Scan for the cell matching the given text and deliver its (X, Y) coordinate at center. 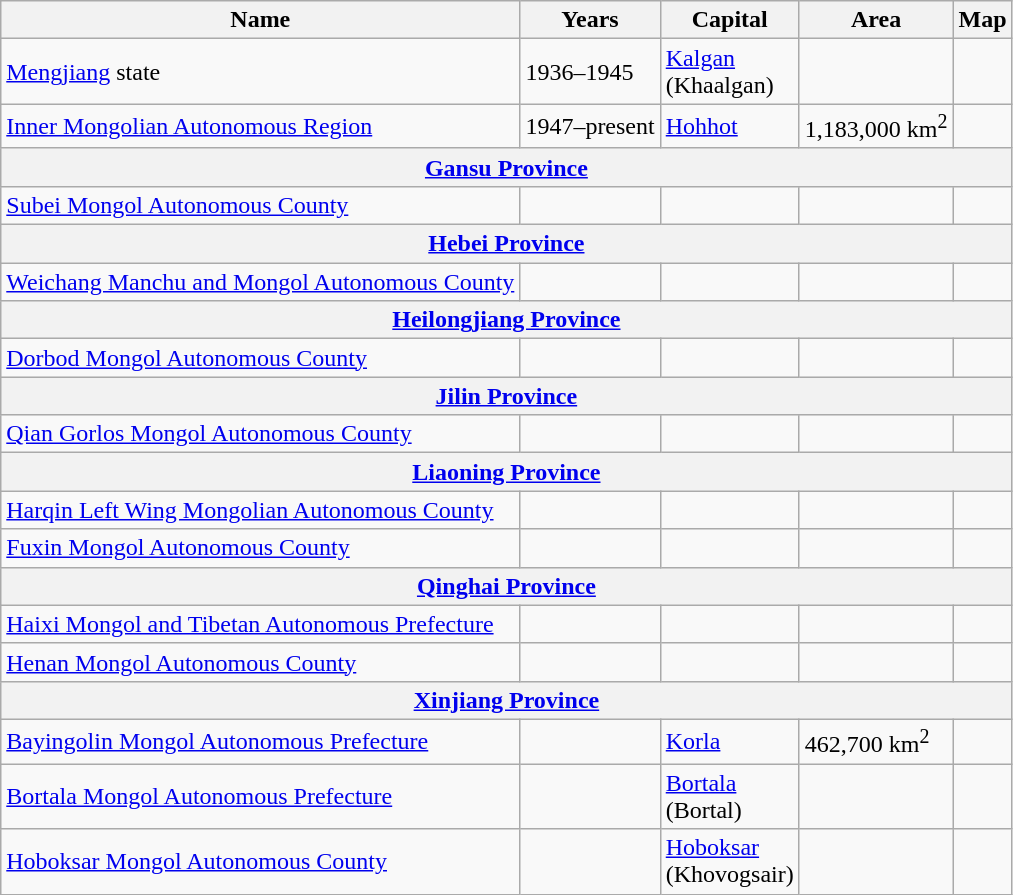
Heilongjiang Province (506, 320)
Bortala Mongol Autonomous Prefecture (260, 796)
Kalgan(Khaalgan) (730, 72)
Capital (730, 20)
Liaoning Province (506, 472)
462,700 km2 (876, 742)
Jilin Province (506, 396)
Bortala(Bortal) (730, 796)
Qian Gorlos Mongol Autonomous County (260, 434)
Mengjiang state (260, 72)
Map (982, 20)
1936–1945 (590, 72)
Henan Mongol Autonomous County (260, 662)
Hohhot (730, 126)
Bayingolin Mongol Autonomous Prefecture (260, 742)
Hebei Province (506, 244)
1,183,000 km2 (876, 126)
Xinjiang Province (506, 700)
Qinghai Province (506, 586)
Years (590, 20)
Haixi Mongol and Tibetan Autonomous Prefecture (260, 624)
Subei Mongol Autonomous County (260, 205)
Dorbod Mongol Autonomous County (260, 358)
1947–present (590, 126)
Hoboksar Mongol Autonomous County (260, 862)
Area (876, 20)
Korla (730, 742)
Inner Mongolian Autonomous Region (260, 126)
Gansu Province (506, 167)
Name (260, 20)
Fuxin Mongol Autonomous County (260, 548)
Weichang Manchu and Mongol Autonomous County (260, 282)
Harqin Left Wing Mongolian Autonomous County (260, 510)
Hoboksar(Khovogsair) (730, 862)
